From the cell containing the given text, extract its center point as (x, y) coordinate. 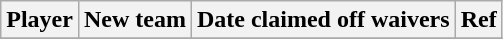
Date claimed off waivers (323, 20)
Ref (478, 20)
New team (134, 20)
Player (40, 20)
